Search for the cell housing the specified text and yield its [x, y] center coordinate. 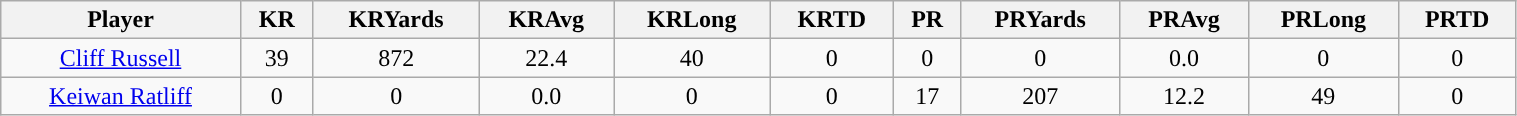
PRAvg [1184, 20]
KRYards [396, 20]
PR [928, 20]
Keiwan Ratliff [121, 96]
KRTD [832, 20]
49 [1323, 96]
PRTD [1457, 20]
KR [276, 20]
872 [396, 58]
22.4 [546, 58]
39 [276, 58]
207 [1040, 96]
Player [121, 20]
KRLong [692, 20]
PRYards [1040, 20]
PRLong [1323, 20]
Cliff Russell [121, 58]
40 [692, 58]
KRAvg [546, 20]
12.2 [1184, 96]
17 [928, 96]
